Output the [X, Y] coordinate of the center of the cell containing the given text.  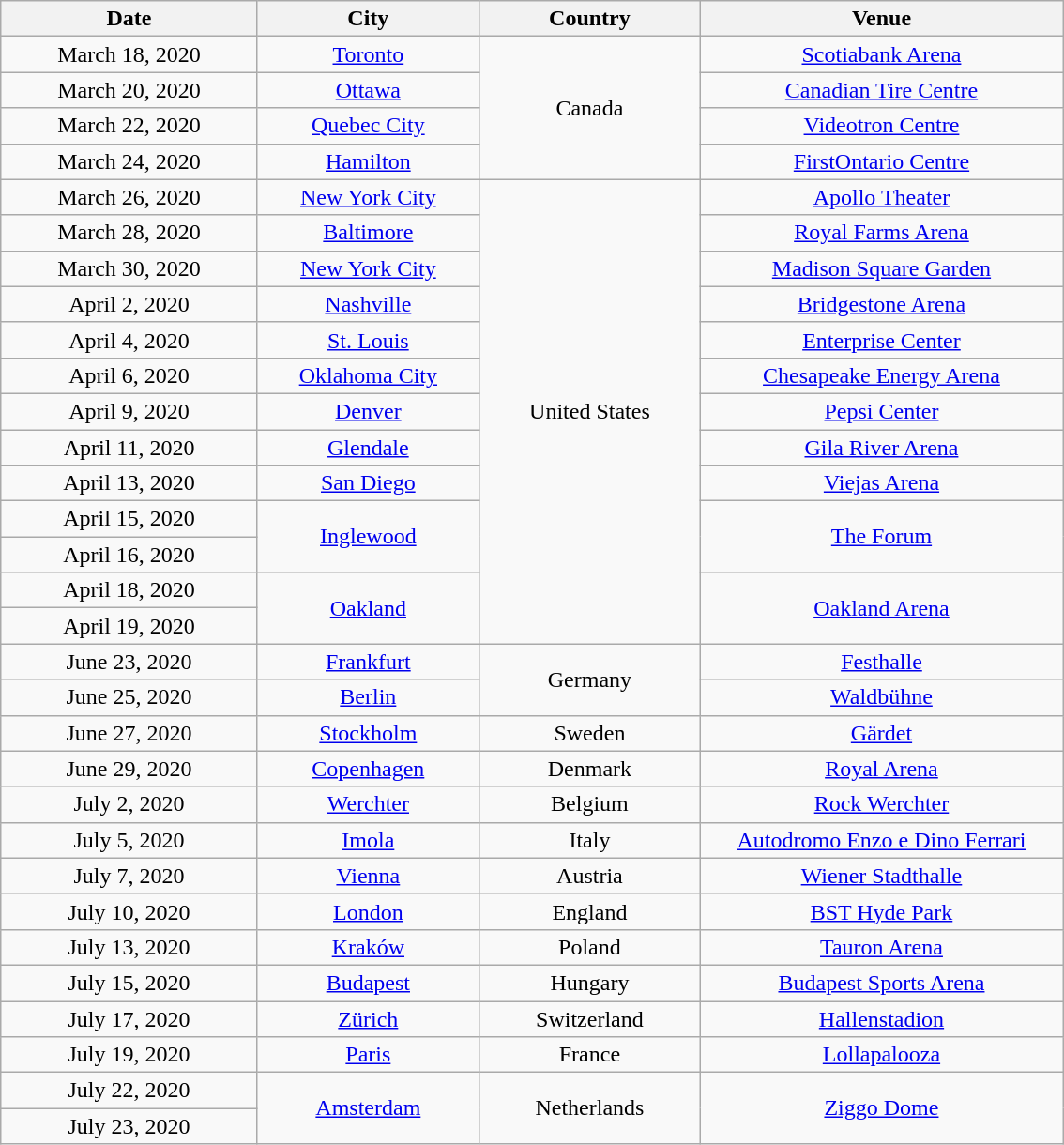
Autodromo Enzo e Dino Ferrari [881, 840]
Videotron Centre [881, 126]
Gila River Arena [881, 448]
Zürich [368, 1018]
Netherlands [589, 1108]
Paris [368, 1055]
April 9, 2020 [129, 411]
England [589, 911]
Viejas Arena [881, 483]
July 22, 2020 [129, 1091]
Werchter [368, 804]
Budapest Sports Arena [881, 983]
Budapest [368, 983]
BST Hyde Park [881, 911]
July 7, 2020 [129, 876]
July 5, 2020 [129, 840]
United States [589, 411]
St. Louis [368, 340]
March 18, 2020 [129, 54]
March 26, 2020 [129, 197]
France [589, 1055]
Oklahoma City [368, 375]
Hamilton [368, 161]
Chesapeake Energy Arena [881, 375]
FirstOntario Centre [881, 161]
Toronto [368, 54]
July 23, 2020 [129, 1126]
London [368, 911]
Madison Square Garden [881, 268]
Hungary [589, 983]
Frankfurt [368, 662]
The Forum [881, 537]
June 25, 2020 [129, 697]
Bridgestone Arena [881, 304]
Switzerland [589, 1018]
Gärdet [881, 733]
July 13, 2020 [129, 947]
April 6, 2020 [129, 375]
Oakland Arena [881, 608]
Enterprise Center [881, 340]
Festhalle [881, 662]
April 13, 2020 [129, 483]
Denver [368, 411]
June 29, 2020 [129, 769]
July 19, 2020 [129, 1055]
Lollapalooza [881, 1055]
Date [129, 19]
July 17, 2020 [129, 1018]
March 30, 2020 [129, 268]
April 4, 2020 [129, 340]
Pepsi Center [881, 411]
Austria [589, 876]
Denmark [589, 769]
Canada [589, 108]
Germany [589, 679]
Berlin [368, 697]
March 24, 2020 [129, 161]
June 27, 2020 [129, 733]
Scotiabank Arena [881, 54]
March 20, 2020 [129, 90]
July 10, 2020 [129, 911]
Stockholm [368, 733]
April 19, 2020 [129, 626]
April 16, 2020 [129, 555]
Apollo Theater [881, 197]
Italy [589, 840]
Venue [881, 19]
Country [589, 19]
Quebec City [368, 126]
Sweden [589, 733]
Hallenstadion [881, 1018]
April 18, 2020 [129, 590]
Belgium [589, 804]
Wiener Stadthalle [881, 876]
April 2, 2020 [129, 304]
Ziggo Dome [881, 1108]
Glendale [368, 448]
Canadian Tire Centre [881, 90]
Vienna [368, 876]
Nashville [368, 304]
April 15, 2020 [129, 519]
Tauron Arena [881, 947]
Waldbühne [881, 697]
Royal Arena [881, 769]
Kraków [368, 947]
March 28, 2020 [129, 233]
Copenhagen [368, 769]
Baltimore [368, 233]
March 22, 2020 [129, 126]
July 2, 2020 [129, 804]
Oakland [368, 608]
Amsterdam [368, 1108]
San Diego [368, 483]
Ottawa [368, 90]
Imola [368, 840]
April 11, 2020 [129, 448]
Rock Werchter [881, 804]
June 23, 2020 [129, 662]
City [368, 19]
Inglewood [368, 537]
Poland [589, 947]
July 15, 2020 [129, 983]
Royal Farms Arena [881, 233]
